For the text-containing cell, return its midpoint in [x, y] coordinate format. 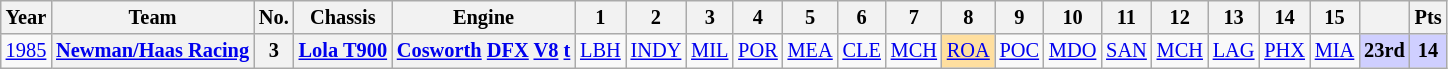
13 [1234, 17]
Engine [484, 17]
POC [1020, 51]
Cosworth DFX V8 t [484, 51]
ROA [968, 51]
MEA [810, 51]
1 [600, 17]
Chassis [343, 17]
15 [1334, 17]
5 [810, 17]
LBH [600, 51]
1985 [26, 51]
2 [656, 17]
4 [758, 17]
PHX [1284, 51]
MDO [1072, 51]
Newman/Haas Racing [152, 51]
INDY [656, 51]
LAG [1234, 51]
11 [1126, 17]
7 [914, 17]
SAN [1126, 51]
MIA [1334, 51]
Pts [1428, 17]
8 [968, 17]
POR [758, 51]
23rd [1384, 51]
CLE [862, 51]
10 [1072, 17]
Year [26, 17]
12 [1180, 17]
Team [152, 17]
MIL [710, 51]
No. [274, 17]
9 [1020, 17]
6 [862, 17]
Lola T900 [343, 51]
